Extract the [x, y] coordinate from the center of the cell holding the provided text.  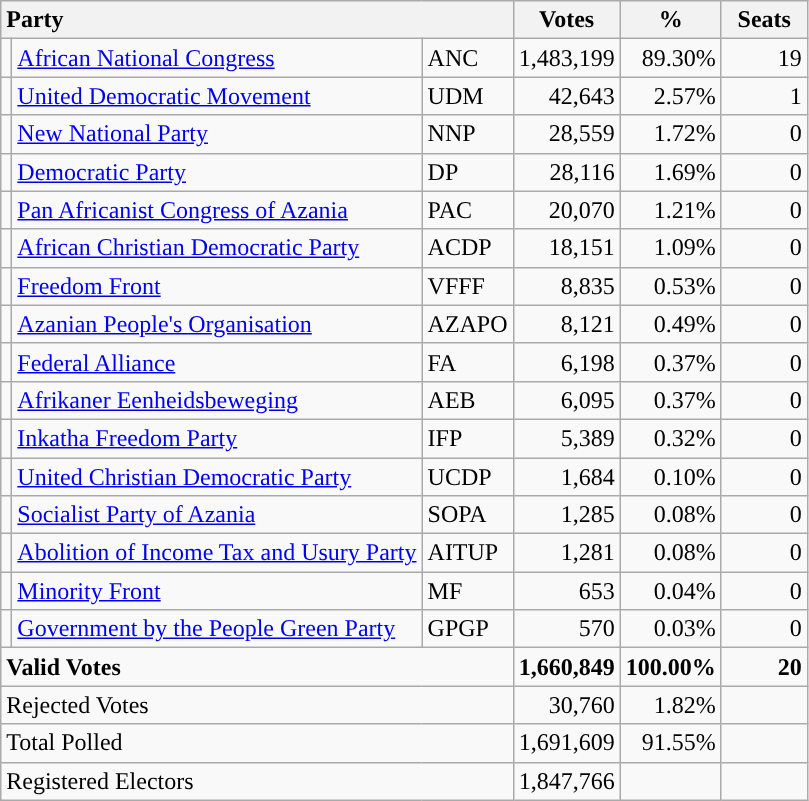
30,760 [566, 705]
8,121 [566, 324]
1 [764, 96]
ACDP [468, 248]
Democratic Party [217, 172]
1,847,766 [566, 781]
Minority Front [217, 591]
20 [764, 667]
42,643 [566, 96]
New National Party [217, 134]
% [670, 20]
Inkatha Freedom Party [217, 438]
PAC [468, 210]
Pan Africanist Congress of Azania [217, 210]
653 [566, 591]
Government by the People Green Party [217, 629]
MF [468, 591]
0.49% [670, 324]
1,691,609 [566, 743]
1,281 [566, 553]
1,684 [566, 477]
1.21% [670, 210]
Freedom Front [217, 286]
1.72% [670, 134]
SOPA [468, 515]
0.04% [670, 591]
AITUP [468, 553]
IFP [468, 438]
Total Polled [257, 743]
Registered Electors [257, 781]
Socialist Party of Azania [217, 515]
Seats [764, 20]
NNP [468, 134]
89.30% [670, 58]
Rejected Votes [257, 705]
FA [468, 362]
0.10% [670, 477]
1,483,199 [566, 58]
28,559 [566, 134]
1.69% [670, 172]
2.57% [670, 96]
Valid Votes [257, 667]
Votes [566, 20]
28,116 [566, 172]
8,835 [566, 286]
20,070 [566, 210]
Azanian People's Organisation [217, 324]
1,285 [566, 515]
1,660,849 [566, 667]
ANC [468, 58]
Afrikaner Eenheidsbeweging [217, 400]
United Democratic Movement [217, 96]
570 [566, 629]
United Christian Democratic Party [217, 477]
6,095 [566, 400]
AZAPO [468, 324]
19 [764, 58]
UCDP [468, 477]
6,198 [566, 362]
1.09% [670, 248]
0.03% [670, 629]
UDM [468, 96]
18,151 [566, 248]
0.32% [670, 438]
0.53% [670, 286]
VFFF [468, 286]
GPGP [468, 629]
5,389 [566, 438]
91.55% [670, 743]
Federal Alliance [217, 362]
African Christian Democratic Party [217, 248]
African National Congress [217, 58]
DP [468, 172]
Party [257, 20]
AEB [468, 400]
1.82% [670, 705]
Abolition of Income Tax and Usury Party [217, 553]
100.00% [670, 667]
